Detect which cell encompasses the target text, then output its [X, Y] center coordinate. 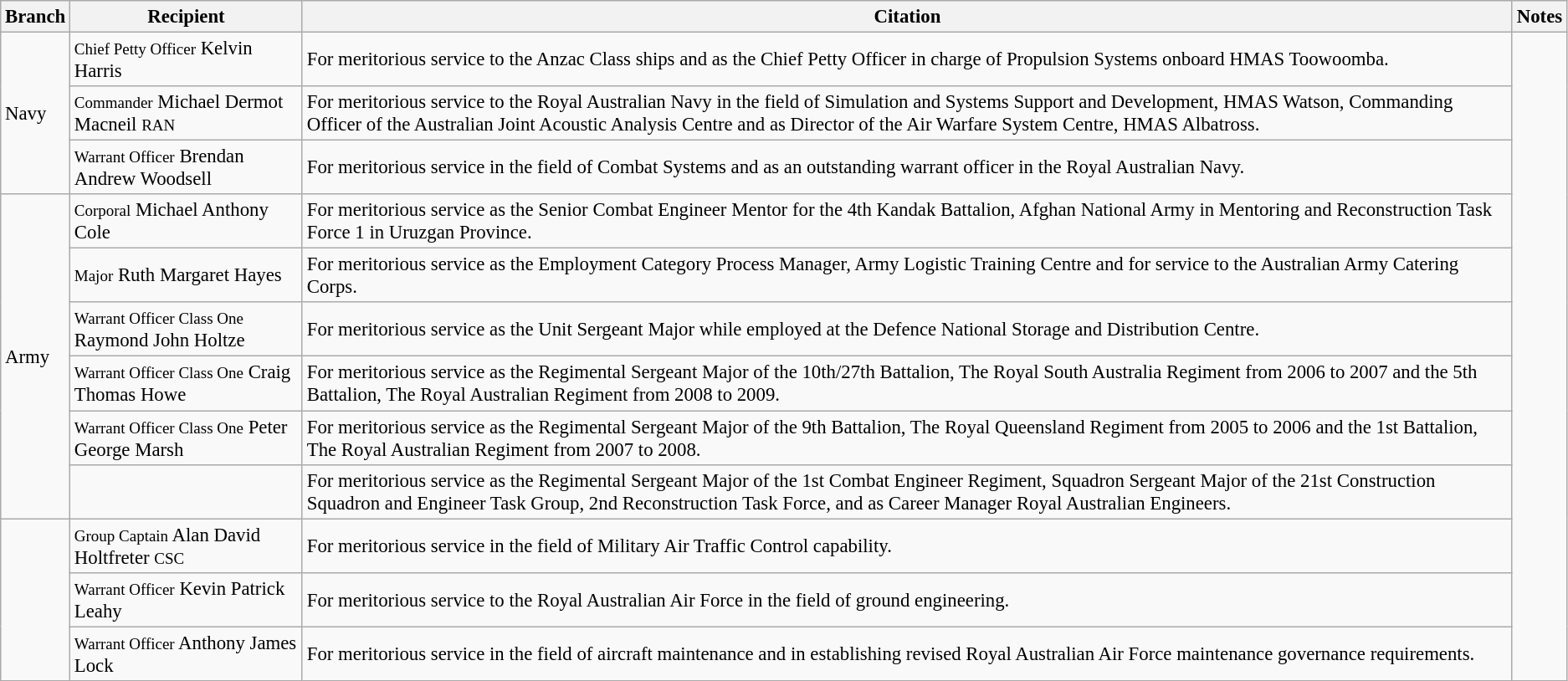
Warrant Officer Kevin Patrick Leahy [187, 599]
Citation [907, 17]
Warrant Officer Class One Raymond John Holtze [187, 330]
For meritorious service to the Royal Australian Air Force in the field of ground engineering. [907, 599]
For meritorious service in the field of Military Air Traffic Control capability. [907, 545]
Major Ruth Margaret Hayes [187, 276]
Navy [35, 114]
Corporal Michael Anthony Cole [187, 221]
Recipient [187, 17]
Warrant Officer Brendan Andrew Woodsell [187, 167]
Branch [35, 17]
Chief Petty Officer Kelvin Harris [187, 60]
For meritorious service as the Unit Sergeant Major while employed at the Defence National Storage and Distribution Centre. [907, 330]
Army [35, 356]
Warrant Officer Class One Craig Thomas Howe [187, 383]
For meritorious service in the field of Combat Systems and as an outstanding warrant officer in the Royal Australian Navy. [907, 167]
Commander Michael Dermot Macneil RAN [187, 114]
Warrant Officer Anthony James Lock [187, 654]
Group Captain Alan David Holtfreter CSC [187, 545]
Notes [1540, 17]
Warrant Officer Class One Peter George Marsh [187, 438]
For meritorious service to the Anzac Class ships and as the Chief Petty Officer in charge of Propulsion Systems onboard HMAS Toowoomba. [907, 60]
